Detect which cell encompasses the target text, then output its [x, y] center coordinate. 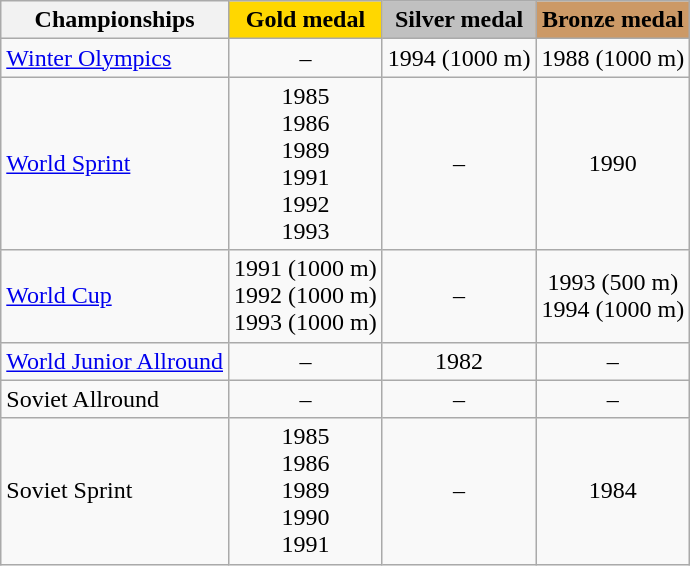
1991 (1000 m) 1992 (1000 m) 1993 (1000 m) [306, 296]
Soviet Allround [115, 399]
World Sprint [115, 164]
Bronze medal [613, 20]
1982 [459, 361]
Gold medal [306, 20]
World Junior Allround [115, 361]
1990 [613, 164]
1988 (1000 m) [613, 58]
1984 [613, 491]
Winter Olympics [115, 58]
1985 1986 1989 1990 1991 [306, 491]
World Cup [115, 296]
Soviet Sprint [115, 491]
1994 (1000 m) [459, 58]
1985 1986 1989 1991 1992 1993 [306, 164]
1993 (500 m) 1994 (1000 m) [613, 296]
Championships [115, 20]
Silver medal [459, 20]
